Provide the (X, Y) coordinate of the cell's center where the given text is located.  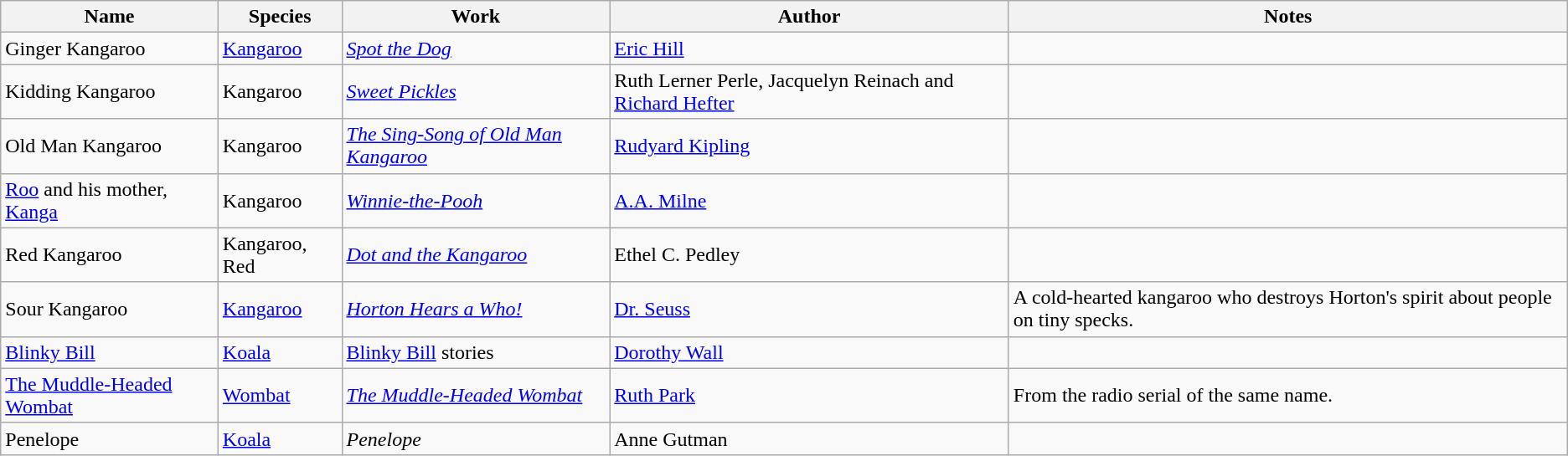
Sour Kangaroo (110, 310)
Red Kangaroo (110, 254)
Name (110, 17)
Notes (1288, 17)
Kangaroo, Red (280, 254)
Old Man Kangaroo (110, 146)
Author (809, 17)
Horton Hears a Who! (476, 310)
Anne Gutman (809, 438)
Eric Hill (809, 49)
Dorothy Wall (809, 352)
Ethel C. Pedley (809, 254)
Work (476, 17)
Rudyard Kipling (809, 146)
A cold-hearted kangaroo who destroys Horton's spirit about people on tiny specks. (1288, 310)
Winnie-the-Pooh (476, 201)
Roo and his mother, Kanga (110, 201)
A.A. Milne (809, 201)
Blinky Bill (110, 352)
Dot and the Kangaroo (476, 254)
Wombat (280, 395)
Sweet Pickles (476, 92)
Blinky Bill stories (476, 352)
Ruth Park (809, 395)
The Sing-Song of Old Man Kangaroo (476, 146)
Ruth Lerner Perle, Jacquelyn Reinach and Richard Hefter (809, 92)
Species (280, 17)
From the radio serial of the same name. (1288, 395)
Ginger Kangaroo (110, 49)
Kidding Kangaroo (110, 92)
Spot the Dog (476, 49)
Dr. Seuss (809, 310)
